Search for the cell housing the specified text and yield its (x, y) center coordinate. 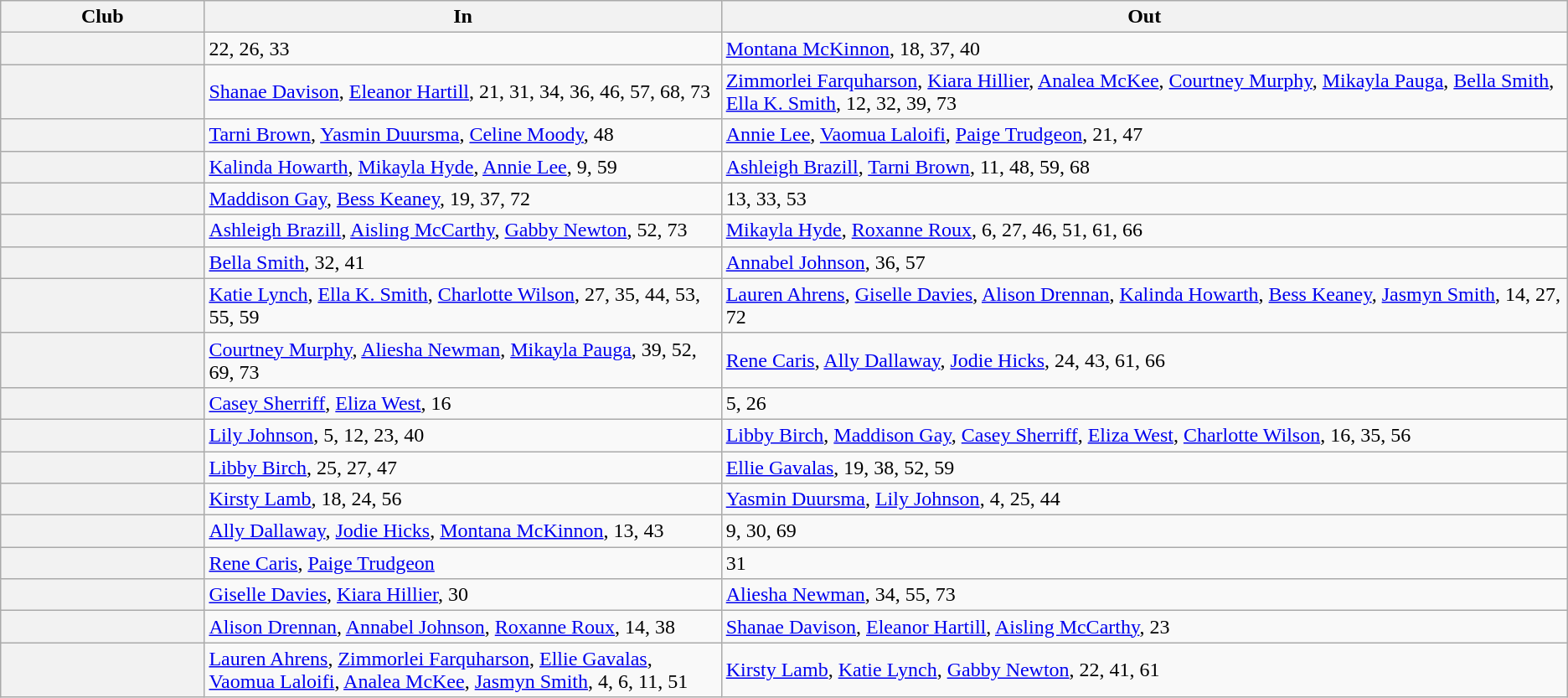
Zimmorlei Farquharson, Kiara Hillier, Analea McKee, Courtney Murphy, Mikayla Pauga, Bella Smith, Ella K. Smith, 12, 32, 39, 73 (1144, 92)
Club (102, 17)
Mikayla Hyde, Roxanne Roux, 6, 27, 46, 51, 61, 66 (1144, 230)
Libby Birch, Maddison Gay, Casey Sherriff, Eliza West, Charlotte Wilson, 16, 35, 56 (1144, 435)
22, 26, 33 (462, 49)
Giselle Davies, Kiara Hillier, 30 (462, 595)
Katie Lynch, Ella K. Smith, Charlotte Wilson, 27, 35, 44, 53, 55, 59 (462, 305)
Yasmin Duursma, Lily Johnson, 4, 25, 44 (1144, 499)
Alison Drennan, Annabel Johnson, Roxanne Roux, 14, 38 (462, 627)
Tarni Brown, Yasmin Duursma, Celine Moody, 48 (462, 135)
Rene Caris, Paige Trudgeon (462, 563)
9, 30, 69 (1144, 531)
5, 26 (1144, 403)
Out (1144, 17)
Shanae Davison, Eleanor Hartill, Aisling McCarthy, 23 (1144, 627)
In (462, 17)
13, 33, 53 (1144, 199)
Casey Sherriff, Eliza West, 16 (462, 403)
Shanae Davison, Eleanor Hartill, 21, 31, 34, 36, 46, 57, 68, 73 (462, 92)
Lauren Ahrens, Zimmorlei Farquharson, Ellie Gavalas, Vaomua Laloifi, Analea McKee, Jasmyn Smith, 4, 6, 11, 51 (462, 670)
Ashleigh Brazill, Aisling McCarthy, Gabby Newton, 52, 73 (462, 230)
Montana McKinnon, 18, 37, 40 (1144, 49)
Bella Smith, 32, 41 (462, 262)
Courtney Murphy, Aliesha Newman, Mikayla Pauga, 39, 52, 69, 73 (462, 360)
Libby Birch, 25, 27, 47 (462, 467)
Ashleigh Brazill, Tarni Brown, 11, 48, 59, 68 (1144, 167)
31 (1144, 563)
Ally Dallaway, Jodie Hicks, Montana McKinnon, 13, 43 (462, 531)
Lily Johnson, 5, 12, 23, 40 (462, 435)
Aliesha Newman, 34, 55, 73 (1144, 595)
Kirsty Lamb, Katie Lynch, Gabby Newton, 22, 41, 61 (1144, 670)
Ellie Gavalas, 19, 38, 52, 59 (1144, 467)
Annabel Johnson, 36, 57 (1144, 262)
Kirsty Lamb, 18, 24, 56 (462, 499)
Kalinda Howarth, Mikayla Hyde, Annie Lee, 9, 59 (462, 167)
Lauren Ahrens, Giselle Davies, Alison Drennan, Kalinda Howarth, Bess Keaney, Jasmyn Smith, 14, 27, 72 (1144, 305)
Annie Lee, Vaomua Laloifi, Paige Trudgeon, 21, 47 (1144, 135)
Rene Caris, Ally Dallaway, Jodie Hicks, 24, 43, 61, 66 (1144, 360)
Maddison Gay, Bess Keaney, 19, 37, 72 (462, 199)
